Determine the [X, Y] coordinate at the center of the cell enclosing the given text.  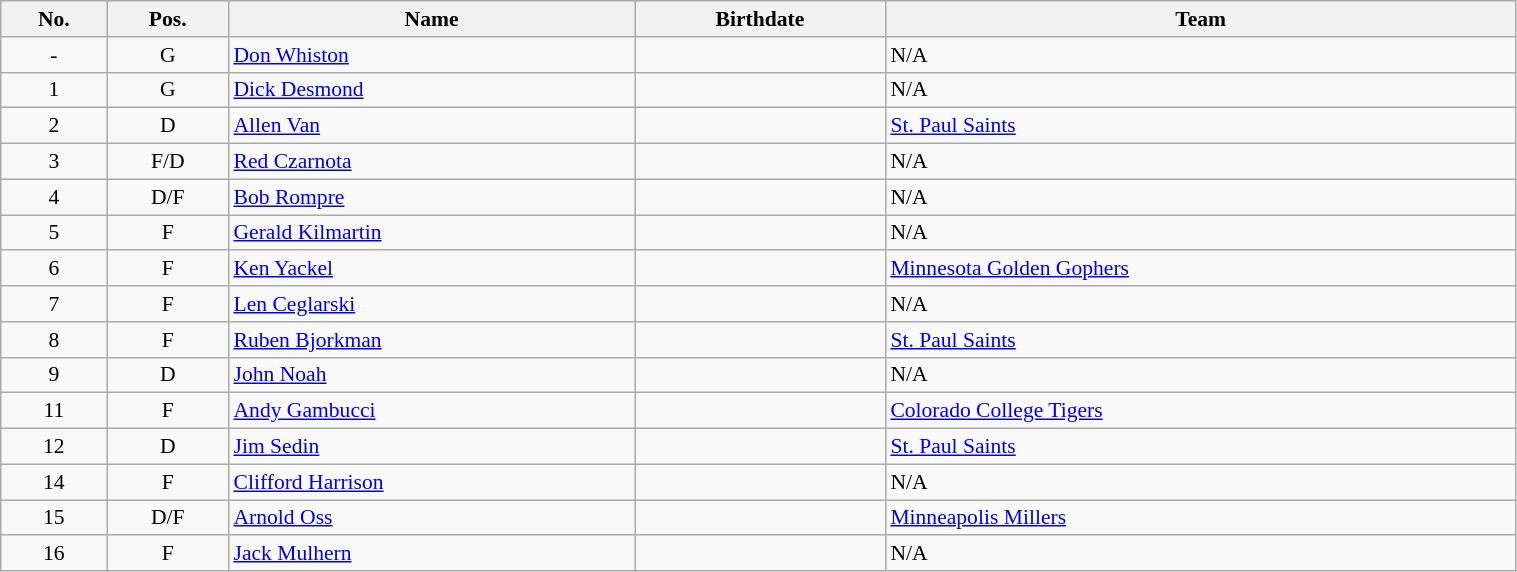
Name [431, 19]
Clifford Harrison [431, 482]
Minnesota Golden Gophers [1200, 269]
16 [54, 554]
John Noah [431, 375]
8 [54, 340]
Ken Yackel [431, 269]
No. [54, 19]
12 [54, 447]
Ruben Bjorkman [431, 340]
Gerald Kilmartin [431, 233]
Colorado College Tigers [1200, 411]
Andy Gambucci [431, 411]
Len Ceglarski [431, 304]
Birthdate [760, 19]
11 [54, 411]
Arnold Oss [431, 518]
5 [54, 233]
7 [54, 304]
F/D [168, 162]
Dick Desmond [431, 90]
Red Czarnota [431, 162]
6 [54, 269]
Team [1200, 19]
Don Whiston [431, 55]
1 [54, 90]
14 [54, 482]
4 [54, 197]
Jack Mulhern [431, 554]
Allen Van [431, 126]
9 [54, 375]
Minneapolis Millers [1200, 518]
Jim Sedin [431, 447]
Bob Rompre [431, 197]
- [54, 55]
15 [54, 518]
2 [54, 126]
3 [54, 162]
Pos. [168, 19]
